Extract the (X, Y) coordinate from the center of the cell holding the provided text.  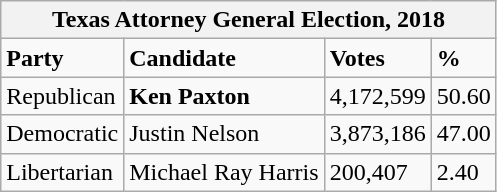
Republican (62, 96)
47.00 (464, 134)
% (464, 58)
Libertarian (62, 172)
4,172,599 (378, 96)
200,407 (378, 172)
Democratic (62, 134)
2.40 (464, 172)
Justin Nelson (224, 134)
Michael Ray Harris (224, 172)
3,873,186 (378, 134)
50.60 (464, 96)
Party (62, 58)
Votes (378, 58)
Texas Attorney General Election, 2018 (248, 20)
Candidate (224, 58)
Ken Paxton (224, 96)
